Determine the (X, Y) coordinate at the center of the cell enclosing the given text.  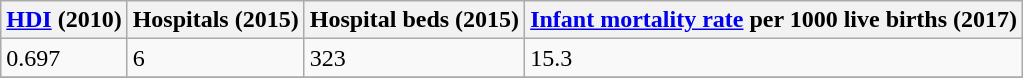
Hospitals (2015) (216, 20)
6 (216, 58)
0.697 (64, 58)
Infant mortality rate per 1000 live births (2017) (774, 20)
323 (414, 58)
15.3 (774, 58)
HDI (2010) (64, 20)
Hospital beds (2015) (414, 20)
